Search for the cell housing the specified text and yield its [X, Y] center coordinate. 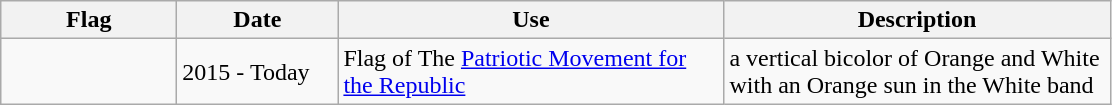
a vertical bicolor of Orange and White with an Orange sun in the White band [917, 72]
Use [531, 20]
Date [258, 20]
2015 - Today [258, 72]
Flag [89, 20]
Flag of The Patriotic Movement for the Republic [531, 72]
Description [917, 20]
